Detect which cell encompasses the target text, then output its [x, y] center coordinate. 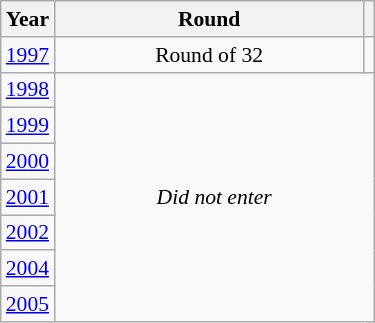
Round [209, 19]
2005 [28, 304]
2000 [28, 162]
2002 [28, 233]
Did not enter [214, 196]
1997 [28, 55]
1998 [28, 90]
2004 [28, 269]
1999 [28, 126]
2001 [28, 197]
Year [28, 19]
Round of 32 [209, 55]
